Find where the given text appears and provide that cell's center as [x, y] coordinate. 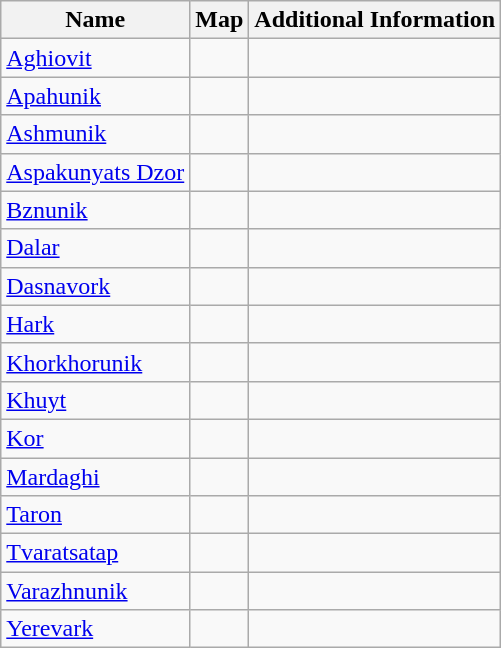
Dalar [96, 248]
Map [220, 20]
Varazhnunik [96, 591]
Tvaratsatap [96, 553]
Dasnavork [96, 286]
Additional Information [375, 20]
Mardaghi [96, 477]
Khorkhorunik [96, 362]
Bznunik [96, 210]
Kor [96, 438]
Aspakunyats Dzor [96, 172]
Apahunik [96, 96]
Hark [96, 324]
Khuyt [96, 400]
Aghiovit [96, 58]
Name [96, 20]
Yerevark [96, 629]
Taron [96, 515]
Ashmunik [96, 134]
